Return the (X, Y) coordinate for the center point of the cell that contains the specified text.  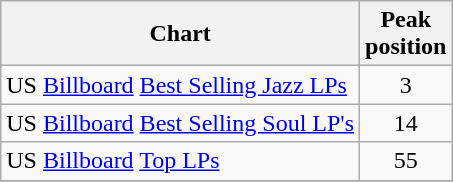
Peakposition (406, 34)
14 (406, 123)
US Billboard Top LPs (180, 161)
55 (406, 161)
US Billboard Best Selling Jazz LPs (180, 85)
US Billboard Best Selling Soul LP's (180, 123)
3 (406, 85)
Chart (180, 34)
